Return the (X, Y) coordinate for the center point of the cell that contains the specified text.  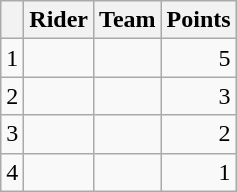
Rider (59, 20)
4 (12, 172)
5 (198, 58)
Team (128, 20)
Points (198, 20)
